Determine the (x, y) coordinate at the center of the cell enclosing the given text.  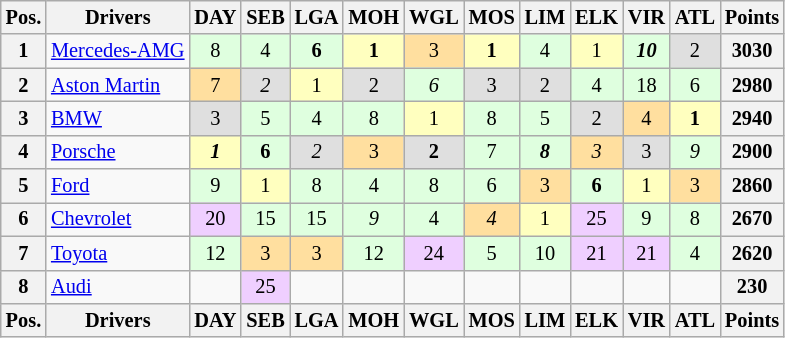
20 (215, 219)
2620 (752, 253)
2860 (752, 186)
Toyota (118, 253)
3030 (752, 51)
Mercedes-AMG (118, 51)
Ford (118, 186)
Aston Martin (118, 85)
2900 (752, 152)
230 (752, 287)
2980 (752, 85)
Audi (118, 287)
Chevrolet (118, 219)
BMW (118, 118)
24 (434, 253)
2940 (752, 118)
2670 (752, 219)
18 (646, 85)
Porsche (118, 152)
